Provide the [x, y] coordinate of the cell's center where the given text is located.  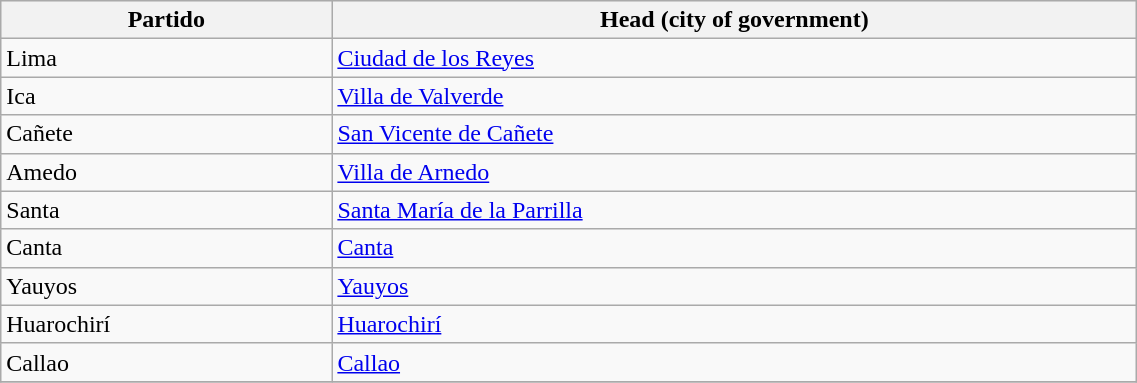
Santa María de la Parrilla [734, 210]
Amedo [166, 172]
Santa [166, 210]
Ica [166, 96]
Ciudad de los Reyes [734, 58]
Cañete [166, 134]
Partido [166, 20]
San Vicente de Cañete [734, 134]
Lima [166, 58]
Head (city of government) [734, 20]
Villa de Arnedo [734, 172]
Villa de Valverde [734, 96]
